Pinpoint the cell where the given text exists, returning its [X, Y] midpoint coordinate. 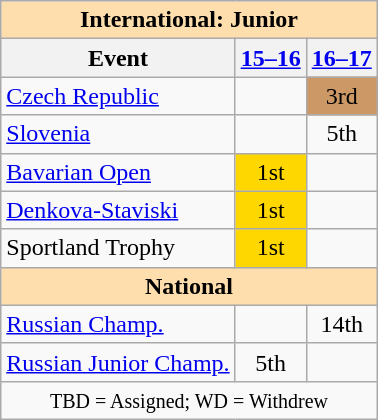
Bavarian Open [118, 172]
International: Junior [190, 20]
Russian Champ. [118, 324]
Denkova-Staviski [118, 210]
Russian Junior Champ. [118, 362]
3rd [342, 96]
National [190, 286]
Slovenia [118, 134]
14th [342, 324]
Sportland Trophy [118, 248]
Czech Republic [118, 96]
TBD = Assigned; WD = Withdrew [190, 400]
16–17 [342, 58]
Event [118, 58]
15–16 [270, 58]
